Search for the cell housing the specified text and yield its (X, Y) center coordinate. 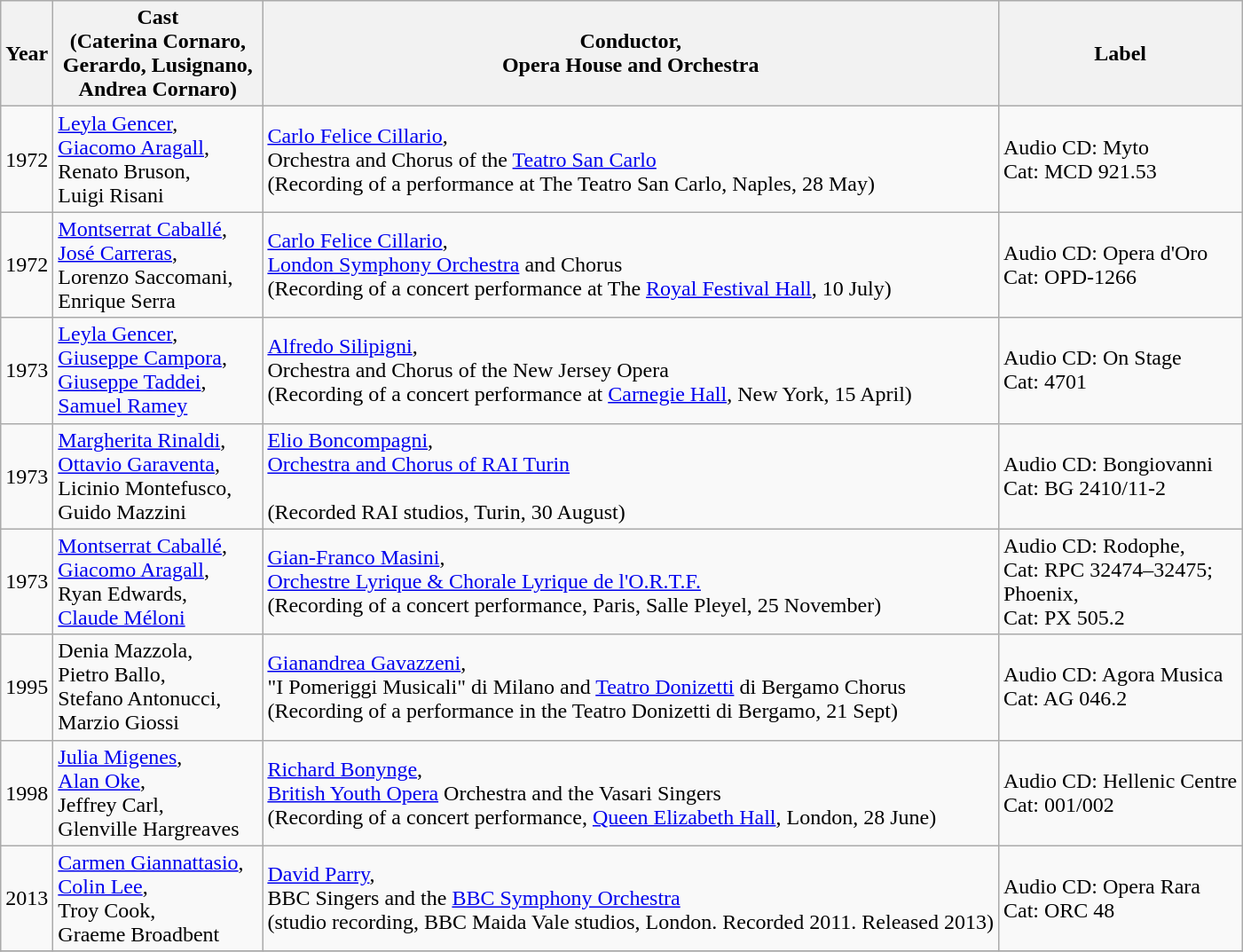
Julia Migenes,Alan Oke, Jeffrey Carl, Glenville Hargreaves (158, 793)
Montserrat Caballé,José Carreras,Lorenzo Saccomani,Enrique Serra (158, 264)
Year (27, 53)
Denia Mazzola,Pietro Ballo,Stefano Antonucci,Marzio Giossi (158, 687)
Audio CD: Hellenic CentreCat: 001/002 (1120, 793)
Leyla Gencer,Giuseppe Campora,Giuseppe Taddei,Samuel Ramey (158, 371)
Margherita Rinaldi,Ottavio Garaventa, Licinio Montefusco, Guido Mazzini (158, 476)
1995 (27, 687)
2013 (27, 898)
Audio CD: Opera d'OroCat: OPD-1266 (1120, 264)
Elio Boncompagni,Orchestra and Chorus of RAI Turin(Recorded RAI studios, Turin, 30 August) (631, 476)
Carmen Giannattasio,Colin Lee, Troy Cook,Graeme Broadbent (158, 898)
Audio CD: BongiovanniCat: BG 2410/11-2 (1120, 476)
Audio CD: MytoCat: MCD 921.53 (1120, 160)
Alfredo Silipigni,Orchestra and Chorus of the New Jersey Opera(Recording of a concert performance at Carnegie Hall, New York, 15 April) (631, 371)
David Parry,BBC Singers and the BBC Symphony Orchestra (studio recording, BBC Maida Vale studios, London. Recorded 2011. Released 2013) (631, 898)
Audio CD: Opera RaraCat: ORC 48 (1120, 898)
1998 (27, 793)
Conductor,Opera House and Orchestra (631, 53)
Leyla Gencer,Giacomo Aragall,Renato Bruson, Luigi Risani (158, 160)
Carlo Felice Cillario,Orchestra and Chorus of the Teatro San Carlo(Recording of a performance at The Teatro San Carlo, Naples, 28 May) (631, 160)
Label (1120, 53)
Audio CD: Rodophe,Cat: RPC 32474–32475;Phoenix,Cat: PX 505.2 (1120, 582)
Audio CD: Agora MusicaCat: AG 046.2 (1120, 687)
Audio CD: On StageCat: 4701 (1120, 371)
Richard Bonynge,British Youth Opera Orchestra and the Vasari Singers(Recording of a concert performance, Queen Elizabeth Hall, London, 28 June) (631, 793)
Montserrat Caballé,Giacomo Aragall,Ryan Edwards, Claude Méloni (158, 582)
Carlo Felice Cillario,London Symphony Orchestra and Chorus(Recording of a concert performance at The Royal Festival Hall, 10 July) (631, 264)
Gian-Franco Masini,Orchestre Lyrique & Chorale Lyrique de l'O.R.T.F.(Recording of a concert performance, Paris, Salle Pleyel, 25 November) (631, 582)
Cast (Caterina Cornaro, Gerardo, Lusignano,Andrea Cornaro) (158, 53)
